Capture the cell that displays the provided text and extract its (X, Y) central coordinate. 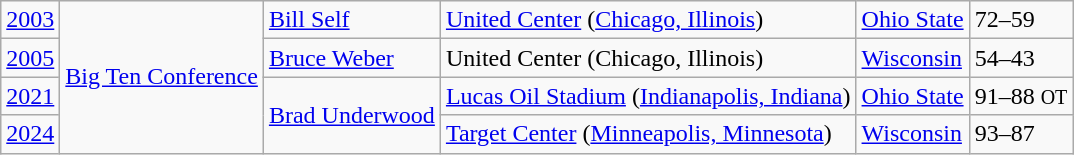
72–59 (1021, 20)
2024 (30, 134)
Bill Self (352, 20)
Bruce Weber (352, 58)
Big Ten Conference (162, 77)
91–88 OT (1021, 96)
2003 (30, 20)
54–43 (1021, 58)
2021 (30, 96)
93–87 (1021, 134)
Brad Underwood (352, 115)
Target Center (Minneapolis, Minnesota) (648, 134)
Lucas Oil Stadium (Indianapolis, Indiana) (648, 96)
2005 (30, 58)
